Capture the cell that displays the provided text and extract its [X, Y] central coordinate. 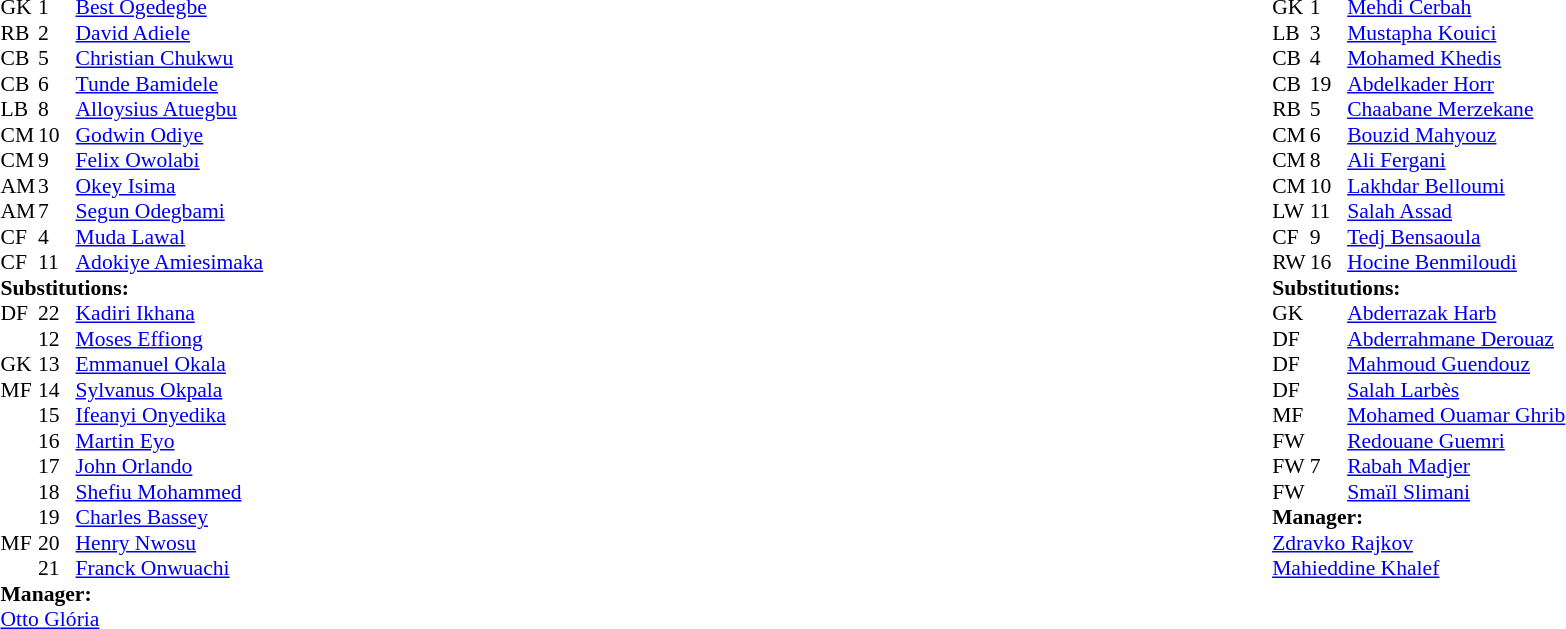
Hocine Benmiloudi [1456, 263]
Salah Larbès [1456, 390]
Charles Bassey [170, 517]
Lakhdar Belloumi [1456, 186]
Smaïl Slimani [1456, 492]
15 [57, 415]
20 [57, 543]
Moses Effiong [170, 339]
Tedj Bensaoula [1456, 237]
Abdelkader Horr [1456, 84]
Tunde Bamidele [170, 84]
Felix Owolabi [170, 161]
Abderrazak Harb [1456, 313]
Mohamed Khedis [1456, 59]
Redouane Guemri [1456, 441]
John Orlando [170, 467]
Godwin Odiye [170, 135]
Okey Isima [170, 186]
Abderrahmane Derouaz [1456, 339]
Mahmoud Guendouz [1456, 365]
Zdravko Rajkov Mahieddine Khalef [1418, 556]
Chaabane Merzekane [1456, 109]
Ifeanyi Onyedika [170, 415]
RW [1291, 263]
13 [57, 365]
14 [57, 390]
Alloysius Atuegbu [170, 109]
Kadiri Ikhana [170, 313]
Bouzid Mahyouz [1456, 135]
Salah Assad [1456, 211]
Segun Odegbami [170, 211]
Muda Lawal [170, 237]
Sylvanus Okpala [170, 390]
Henry Nwosu [170, 543]
Shefiu Mohammed [170, 492]
Adokiye Amiesimaka [170, 263]
Mohamed Ouamar Ghrib [1456, 415]
Rabah Madjer [1456, 467]
Franck Onwuachi [170, 569]
Ali Fergani [1456, 161]
22 [57, 313]
21 [57, 569]
LW [1291, 211]
2 [57, 33]
Martin Eyo [170, 441]
Christian Chukwu [170, 59]
17 [57, 467]
12 [57, 339]
Mustapha Kouici [1456, 33]
David Adiele [170, 33]
18 [57, 492]
Emmanuel Okala [170, 365]
